Return the (x, y) coordinate for the center point of the cell that contains the specified text.  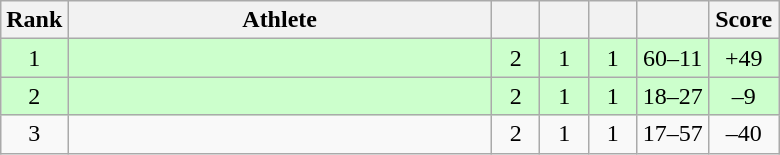
18–27 (672, 96)
Rank (34, 20)
–9 (744, 96)
+49 (744, 58)
3 (34, 134)
60–11 (672, 58)
–40 (744, 134)
Score (744, 20)
Athlete (280, 20)
17–57 (672, 134)
